For the text-containing cell, return its midpoint in [X, Y] coordinate format. 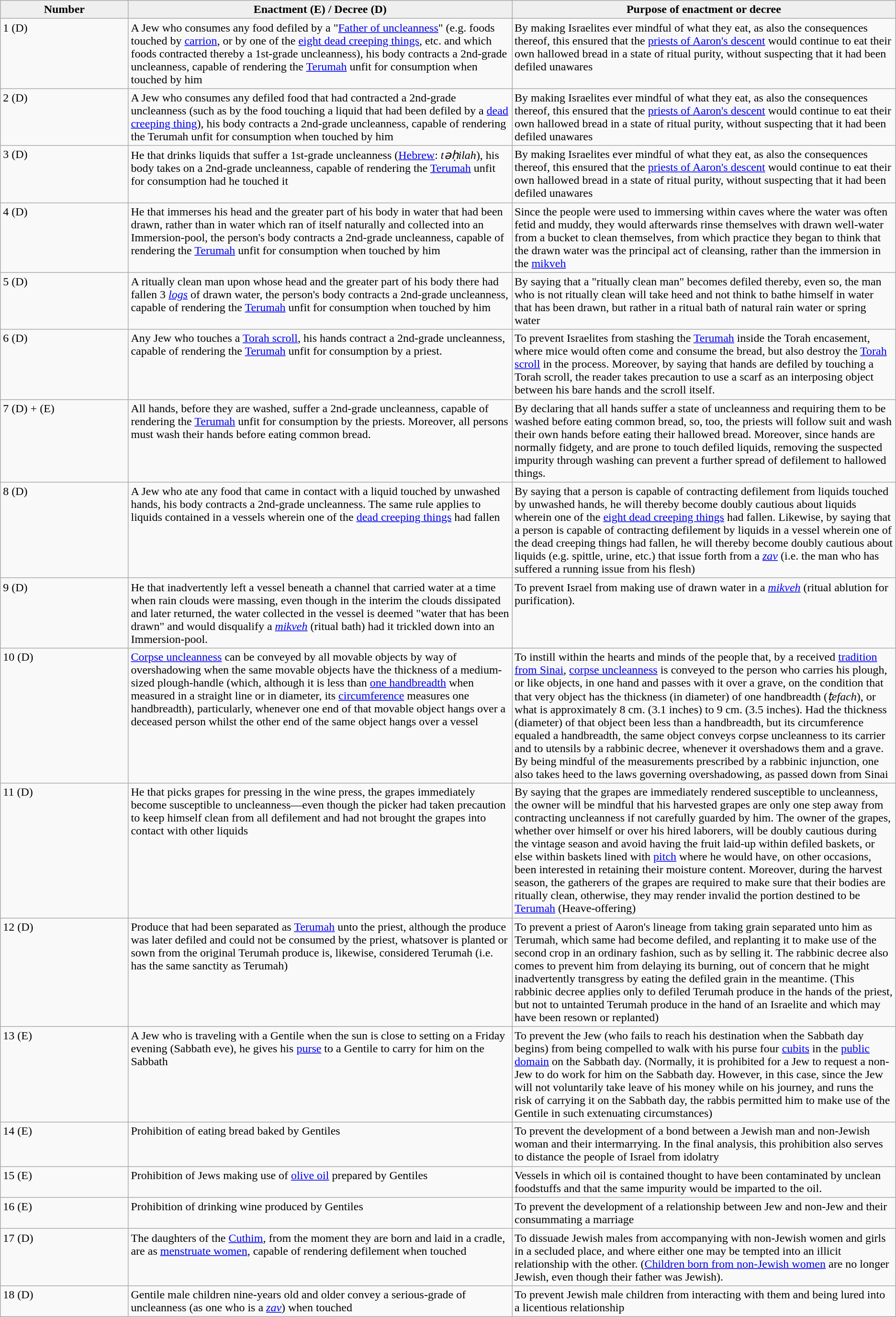
13 (E) [64, 1074]
9 (D) [64, 613]
Prohibition of drinking wine produced by Gentiles [320, 1213]
1 (D) [64, 54]
6 (D) [64, 364]
Vessels in which oil is contained thought to have been contaminated by unclean foodstuffs and that the same impurity would be imparted to the oil. [704, 1182]
Purpose of enactment or decree [704, 10]
Number [64, 10]
2 (D) [64, 117]
8 (D) [64, 530]
To prevent Jewish male children from interacting with them and being lured into a licentious relationship [704, 1301]
12 (D) [64, 972]
Prohibition of eating bread baked by Gentiles [320, 1144]
Enactment (E) / Decree (D) [320, 10]
17 (D) [64, 1257]
15 (E) [64, 1182]
11 (D) [64, 850]
14 (E) [64, 1144]
18 (D) [64, 1301]
To prevent Israel from making use of drawn water in a mikveh (ritual ablution for purification). [704, 613]
Gentile male children nine-years old and older convey a serious-grade of uncleanness (as one who is a zav) when touched [320, 1301]
3 (D) [64, 174]
16 (E) [64, 1213]
Prohibition of Jews making use of olive oil prepared by Gentiles [320, 1182]
10 (D) [64, 715]
5 (D) [64, 301]
Any Jew who touches a Torah scroll, his hands contract a 2nd-grade uncleanness, capable of rendering the Terumah unfit for consumption by a priest. [320, 364]
4 (D) [64, 237]
To prevent the development of a relationship between Jew and non-Jew and their consummating a marriage [704, 1213]
7 (D) + (E) [64, 440]
